Find where the given text appears and provide that cell's center as [x, y] coordinate. 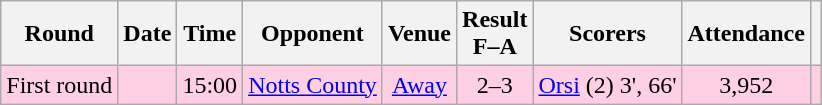
3,952 [746, 85]
First round [60, 85]
Scorers [608, 34]
ResultF–A [495, 34]
Date [148, 34]
Notts County [313, 85]
2–3 [495, 85]
15:00 [210, 85]
Orsi (2) 3', 66' [608, 85]
Attendance [746, 34]
Away [419, 85]
Time [210, 34]
Round [60, 34]
Venue [419, 34]
Opponent [313, 34]
